Return (X, Y) of the center of cell containing provided text 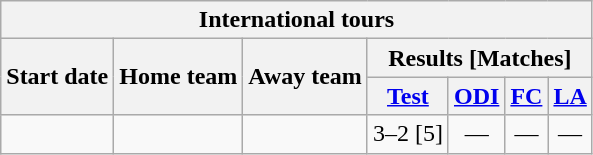
International tours (297, 20)
3–2 [5] (408, 134)
Start date (58, 77)
Home team (178, 77)
FC (526, 96)
LA (570, 96)
Away team (306, 77)
Results [Matches] (480, 58)
Test (408, 96)
ODI (476, 96)
